Search for the cell housing the specified text and yield its [x, y] center coordinate. 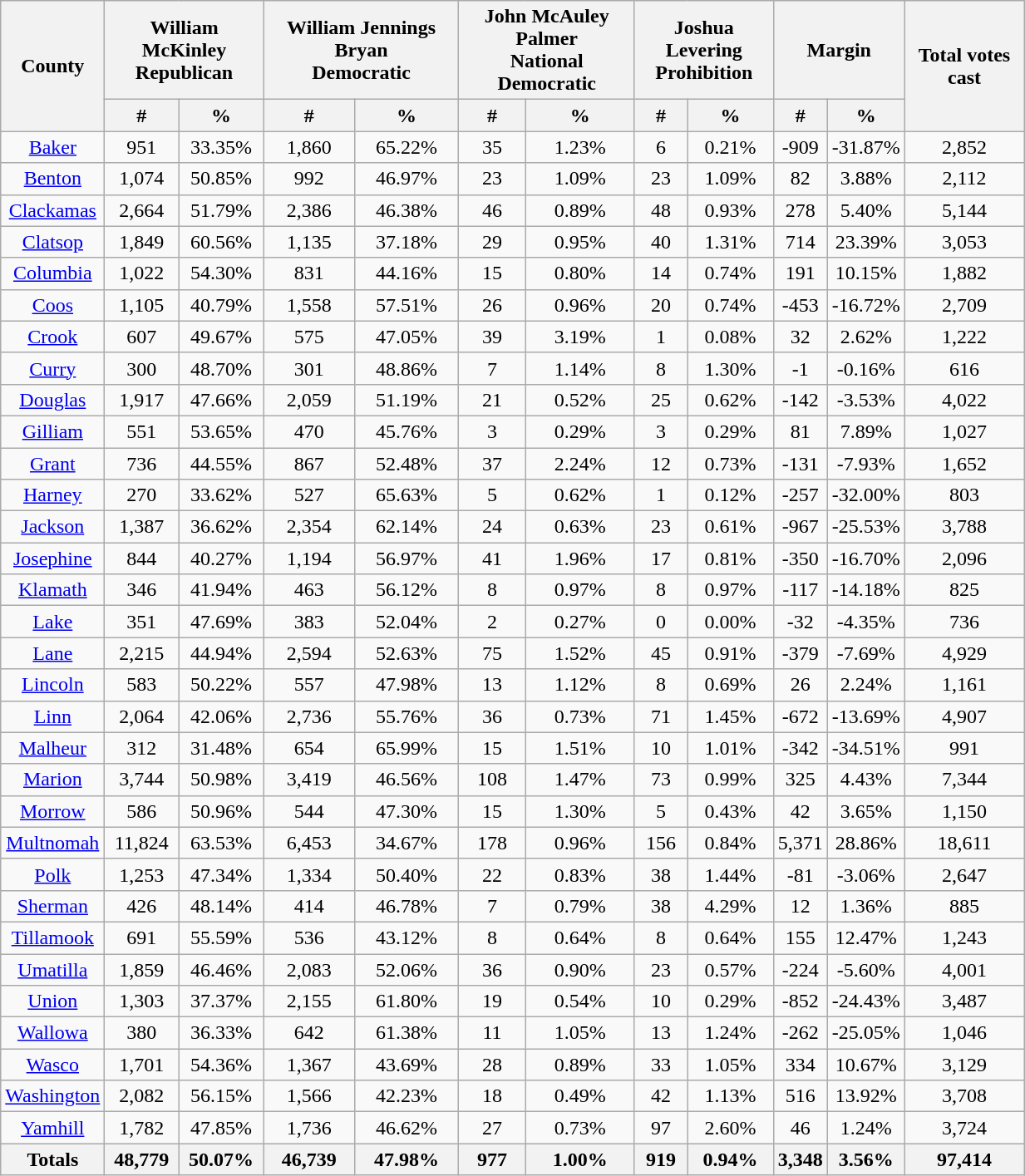
97 [660, 1128]
155 [800, 937]
75 [492, 653]
10.67% [866, 1065]
Clatsop [53, 242]
1.23% [580, 147]
0.27% [580, 622]
46.97% [407, 179]
-967 [800, 527]
3.88% [866, 179]
37.18% [407, 242]
12.47% [866, 937]
583 [141, 685]
642 [309, 1033]
1,652 [964, 463]
-350 [800, 558]
County [53, 66]
23.39% [866, 242]
1.96% [580, 558]
607 [141, 337]
50.22% [221, 685]
1,161 [964, 685]
0.21% [731, 147]
Gilliam [53, 431]
586 [141, 811]
7,344 [964, 780]
1.31% [731, 242]
46.62% [407, 1128]
William McKinleyRepublican [185, 50]
73 [660, 780]
0.12% [731, 495]
2,852 [964, 147]
-4.35% [866, 622]
33.62% [221, 495]
3,348 [800, 1159]
3,744 [141, 780]
1,367 [309, 1065]
325 [800, 780]
33 [660, 1065]
1.13% [731, 1096]
48,779 [141, 1159]
1,558 [309, 305]
17 [660, 558]
536 [309, 937]
27 [492, 1128]
1,027 [964, 431]
20 [660, 305]
65.63% [407, 495]
1,253 [141, 874]
21 [492, 400]
-3.53% [866, 400]
919 [660, 1159]
Margin [839, 50]
334 [800, 1065]
Joshua LeveringProhibition [703, 50]
156 [660, 843]
-5.60% [866, 970]
977 [492, 1159]
Wallowa [53, 1033]
-262 [800, 1033]
50.40% [407, 874]
-13.69% [866, 716]
19 [492, 1001]
-453 [800, 305]
2,736 [309, 716]
39 [492, 337]
46.56% [407, 780]
1.12% [580, 685]
1,194 [309, 558]
Multnomah [53, 843]
Total votes cast [964, 66]
-131 [800, 463]
Tillamook [53, 937]
1,150 [964, 811]
4.29% [731, 906]
57.51% [407, 305]
2,354 [309, 527]
1.52% [580, 653]
-0.16% [866, 368]
11,824 [141, 843]
50.98% [221, 780]
5.40% [866, 210]
29 [492, 242]
51.79% [221, 210]
3.56% [866, 1159]
62.14% [407, 527]
2,664 [141, 210]
Douglas [53, 400]
24 [492, 527]
-224 [800, 970]
13.92% [866, 1096]
0.95% [580, 242]
52.04% [407, 622]
81 [800, 431]
-257 [800, 495]
7.89% [866, 431]
1,334 [309, 874]
40.79% [221, 305]
351 [141, 622]
82 [800, 179]
61.38% [407, 1033]
37 [492, 463]
56.15% [221, 1096]
11 [492, 1033]
1.00% [580, 1159]
Baker [53, 147]
Yamhill [53, 1128]
-14.18% [866, 590]
-32.00% [866, 495]
991 [964, 748]
-3.06% [866, 874]
46.38% [407, 210]
3,487 [964, 1001]
714 [800, 242]
51.19% [407, 400]
52.63% [407, 653]
-672 [800, 716]
1.36% [866, 906]
3,053 [964, 242]
61.80% [407, 1001]
4.43% [866, 780]
50.07% [221, 1159]
0.94% [731, 1159]
-117 [800, 590]
John McAuley PalmerNational Democratic [547, 50]
616 [964, 368]
40 [660, 242]
65.99% [407, 748]
48 [660, 210]
5,371 [800, 843]
Polk [53, 874]
43.12% [407, 937]
1,917 [141, 400]
-142 [800, 400]
0.99% [731, 780]
414 [309, 906]
4,001 [964, 970]
0.80% [580, 273]
426 [141, 906]
42.23% [407, 1096]
47.85% [221, 1128]
-1 [800, 368]
52.06% [407, 970]
-25.05% [866, 1033]
-7.69% [866, 653]
Morrow [53, 811]
Umatilla [53, 970]
0.43% [731, 811]
Benton [53, 179]
Washington [53, 1096]
463 [309, 590]
Harney [53, 495]
36.62% [221, 527]
844 [141, 558]
301 [309, 368]
191 [800, 273]
346 [141, 590]
544 [309, 811]
71 [660, 716]
4,929 [964, 653]
44.55% [221, 463]
40.27% [221, 558]
1,105 [141, 305]
0.81% [731, 558]
2,059 [309, 400]
2,155 [309, 1001]
Jackson [53, 527]
41.94% [221, 590]
1.51% [580, 748]
2,112 [964, 179]
46.78% [407, 906]
53.65% [221, 431]
1.44% [731, 874]
48.70% [221, 368]
Curry [53, 368]
65.22% [407, 147]
Lake [53, 622]
-7.93% [866, 463]
0.00% [731, 622]
3,788 [964, 527]
0.69% [731, 685]
Malheur [53, 748]
1,303 [141, 1001]
34.67% [407, 843]
45.76% [407, 431]
-909 [800, 147]
63.53% [221, 843]
97,414 [964, 1159]
2.60% [731, 1128]
36.33% [221, 1033]
49.67% [221, 337]
1,135 [309, 242]
18,611 [964, 843]
28.86% [866, 843]
2,594 [309, 653]
2,709 [964, 305]
Josephine [53, 558]
0.08% [731, 337]
2 [492, 622]
Totals [53, 1159]
46,739 [309, 1159]
654 [309, 748]
52.48% [407, 463]
50.85% [221, 179]
-379 [800, 653]
1,782 [141, 1128]
3,129 [964, 1065]
4,907 [964, 716]
5,144 [964, 210]
0.93% [731, 210]
0.91% [731, 653]
-16.70% [866, 558]
1,566 [309, 1096]
6 [660, 147]
47.30% [407, 811]
42.06% [221, 716]
-342 [800, 748]
-32 [800, 622]
885 [964, 906]
37.37% [221, 1001]
4,022 [964, 400]
312 [141, 748]
0 [660, 622]
14 [660, 273]
-24.43% [866, 1001]
60.56% [221, 242]
1,074 [141, 179]
48.86% [407, 368]
825 [964, 590]
1,736 [309, 1128]
44.94% [221, 653]
300 [141, 368]
Wasco [53, 1065]
Union [53, 1001]
44.16% [407, 273]
Grant [53, 463]
1.01% [731, 748]
47.66% [221, 400]
47.34% [221, 874]
28 [492, 1065]
551 [141, 431]
Lincoln [53, 685]
Klamath [53, 590]
470 [309, 431]
35 [492, 147]
25 [660, 400]
43.69% [407, 1065]
55.76% [407, 716]
383 [309, 622]
56.12% [407, 590]
3.19% [580, 337]
0.84% [731, 843]
31.48% [221, 748]
33.35% [221, 147]
2.62% [866, 337]
2,083 [309, 970]
6,453 [309, 843]
1.45% [731, 716]
270 [141, 495]
0.90% [580, 970]
48.14% [221, 906]
Sherman [53, 906]
54.36% [221, 1065]
1,387 [141, 527]
108 [492, 780]
2,064 [141, 716]
992 [309, 179]
178 [492, 843]
-34.51% [866, 748]
1,046 [964, 1033]
22 [492, 874]
2,386 [309, 210]
3,419 [309, 780]
380 [141, 1033]
Linn [53, 716]
1.14% [580, 368]
3.65% [866, 811]
1,243 [964, 937]
831 [309, 273]
0.54% [580, 1001]
2,647 [964, 874]
55.59% [221, 937]
18 [492, 1096]
45 [660, 653]
47.69% [221, 622]
Coos [53, 305]
278 [800, 210]
Crook [53, 337]
951 [141, 147]
1,859 [141, 970]
1.47% [580, 780]
47.05% [407, 337]
0.57% [731, 970]
0.52% [580, 400]
1,882 [964, 273]
1,022 [141, 273]
-852 [800, 1001]
-31.87% [866, 147]
516 [800, 1096]
2,082 [141, 1096]
54.30% [221, 273]
Clackamas [53, 210]
-16.72% [866, 305]
0.79% [580, 906]
1,222 [964, 337]
-25.53% [866, 527]
1,701 [141, 1065]
Marion [53, 780]
1,849 [141, 242]
Columbia [53, 273]
575 [309, 337]
0.63% [580, 527]
557 [309, 685]
Lane [53, 653]
3,708 [964, 1096]
56.97% [407, 558]
0.83% [580, 874]
50.96% [221, 811]
0.61% [731, 527]
867 [309, 463]
1,860 [309, 147]
William Jennings BryanDemocratic [361, 50]
527 [309, 495]
41 [492, 558]
2,096 [964, 558]
32 [800, 337]
803 [964, 495]
-81 [800, 874]
691 [141, 937]
46.46% [221, 970]
10.15% [866, 273]
3,724 [964, 1128]
0.49% [580, 1096]
2,215 [141, 653]
